Pinpoint the cell where the given text exists, returning its (X, Y) midpoint coordinate. 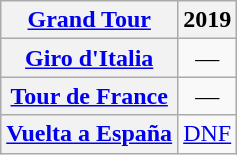
Giro d'Italia (90, 58)
Grand Tour (90, 20)
DNF (208, 134)
2019 (208, 20)
Tour de France (90, 96)
Vuelta a España (90, 134)
